Extract the [x, y] coordinate from the center of the cell holding the provided text.  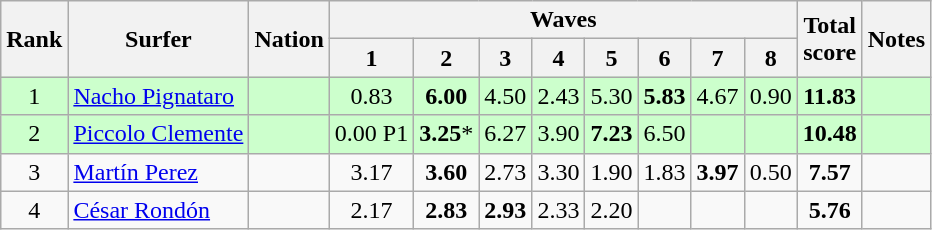
7 [718, 58]
2.43 [558, 96]
Surfer [158, 39]
3.97 [718, 172]
3.90 [558, 134]
7.57 [830, 172]
4.50 [506, 96]
Martín Perez [158, 172]
Waves [563, 20]
6.00 [446, 96]
Nacho Pignataro [158, 96]
1.83 [664, 172]
0.00 P1 [371, 134]
2.83 [446, 210]
2.33 [558, 210]
7.23 [612, 134]
2.73 [506, 172]
5.76 [830, 210]
4.67 [718, 96]
6.27 [506, 134]
5.83 [664, 96]
6 [664, 58]
0.83 [371, 96]
Totalscore [830, 39]
3.17 [371, 172]
3.25* [446, 134]
10.48 [830, 134]
8 [770, 58]
César Rondón [158, 210]
0.90 [770, 96]
Nation [289, 39]
0.50 [770, 172]
2.17 [371, 210]
3.30 [558, 172]
6.50 [664, 134]
2.20 [612, 210]
1.90 [612, 172]
2.93 [506, 210]
3.60 [446, 172]
Piccolo Clemente [158, 134]
5 [612, 58]
Rank [34, 39]
11.83 [830, 96]
Notes [896, 39]
5.30 [612, 96]
